Provide the (X, Y) coordinate of the cell's center where the given text is located.  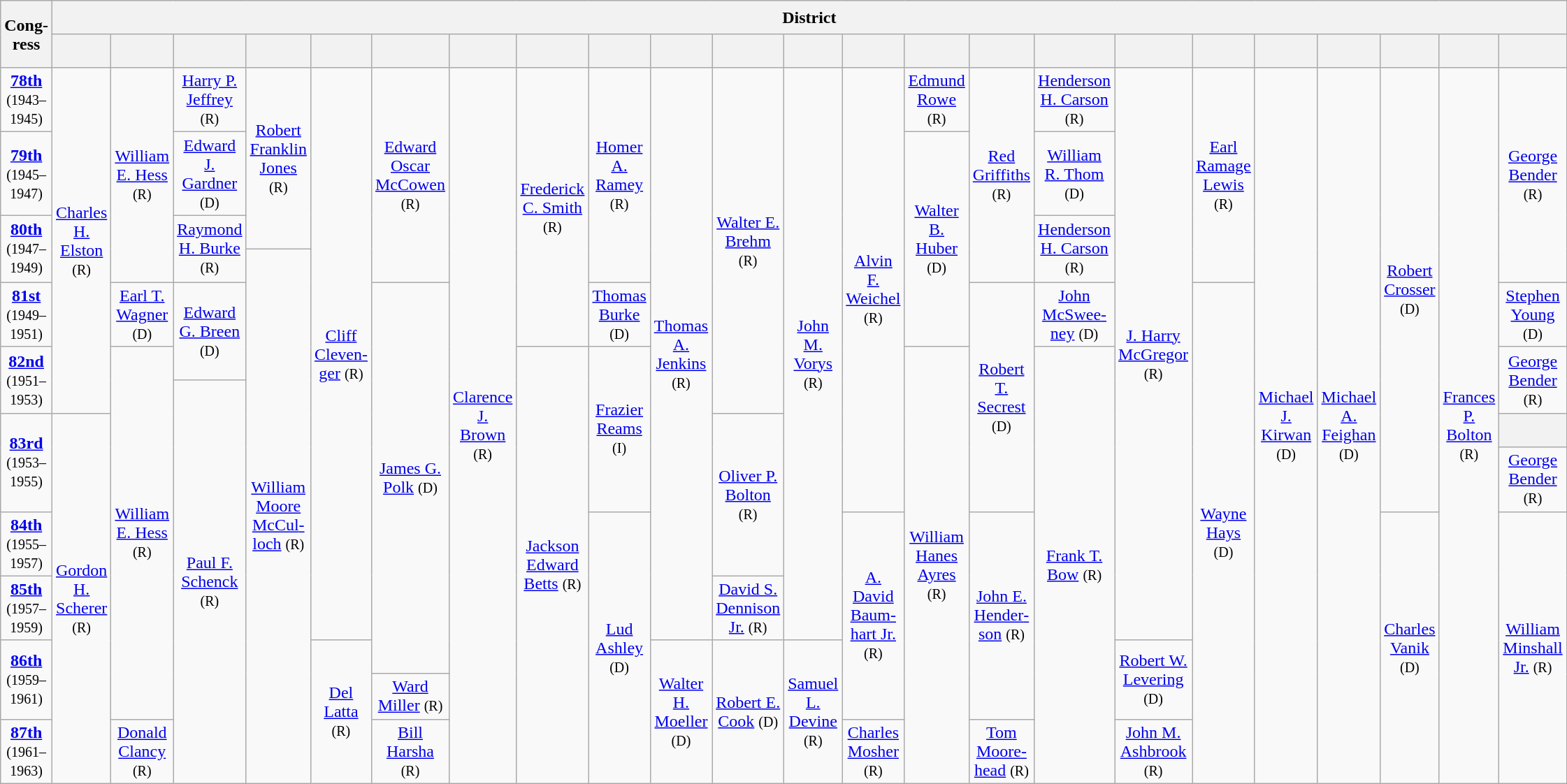
Robert Franklin Jones (R) (278, 158)
A. David Baum­hart Jr. (R) (874, 615)
Thomas Burke (D) (619, 314)
Robert W. Levering (D) (1153, 679)
Edward J. Gardner (D) (210, 173)
Cliff Cleven­ger (R) (341, 354)
87th(1961–1963) (27, 751)
85th(1957–1959) (27, 608)
William Moore McCul­loch (R) (278, 516)
John McSwee­ney (D) (1075, 314)
Jackson Edward Betts (R) (552, 565)
William R. Thom (D) (1075, 173)
Thomas A. Jenkins (R) (681, 354)
Robert Crosser (D) (1410, 289)
Walter H. Moeller (D) (681, 711)
80th(1947–1949) (27, 249)
Samuel L. Devine (R) (814, 711)
Charles H. Elston (R) (81, 240)
Earl T. Wagner (D) (143, 314)
James G. Polk (D) (410, 478)
Gordon H. Scherer (R) (81, 598)
Edward Oscar McCowen (R) (410, 175)
William Minshall Jr. (R) (1533, 647)
Cong­ress (27, 34)
84th(1955–1957) (27, 544)
Robert E. Cook (D) (748, 711)
Frazier Reams (I) (619, 429)
Frederick C. Smith (R) (552, 207)
82nd(1951–1953) (27, 380)
Harry P. Jeffrey (R) (210, 100)
Tom Moore­head (R) (1001, 751)
John M. Ash­brook (R) (1153, 751)
Walter B. Huber (D) (937, 239)
Stephen Young (D) (1533, 314)
District (809, 17)
John E. Hender­son (R) (1001, 615)
David S. Dennison Jr. (R) (748, 608)
Raymond H. Burke (R) (210, 249)
Clarence J. Brown (R) (483, 426)
Wayne Hays (D) (1224, 532)
Charles Mosher (R) (874, 751)
Red Griffiths (R) (1001, 175)
86th(1959–1961) (27, 679)
Homer A. Ramey (R) (619, 175)
William Hanes Ayres (R) (937, 565)
83rd(1953–1955) (27, 463)
78th(1943–1945) (27, 100)
Del Latta (R) (341, 711)
Donald Clancy (R) (143, 751)
Paul F. Schenck (R) (210, 581)
J. Harry McGregor (R) (1153, 354)
John M. Vorys (R) (814, 354)
Ward Miller (R) (410, 696)
Frank T. Bow (R) (1075, 565)
Charles Vanik (D) (1410, 647)
Edward G. Breen (D) (210, 331)
Bill Harsha (R) (410, 751)
Frances P. Bolton (R) (1469, 426)
79th(1945–1947) (27, 173)
Michael A. Feighan (D) (1349, 426)
Robert T. Secrest (D) (1001, 397)
Earl Ramage Lewis (R) (1224, 175)
81st(1949–1951) (27, 314)
Lud Ashley (D) (619, 647)
Oliver P. Bolton (R) (748, 495)
Alvin F. Weichel (R) (874, 289)
Walter E. Brehm (R) (748, 240)
Michael J. Kirwan (D) (1286, 426)
Edmund Rowe (R) (937, 100)
